Determine the (x, y) coordinate at the center of the cell enclosing the given text.  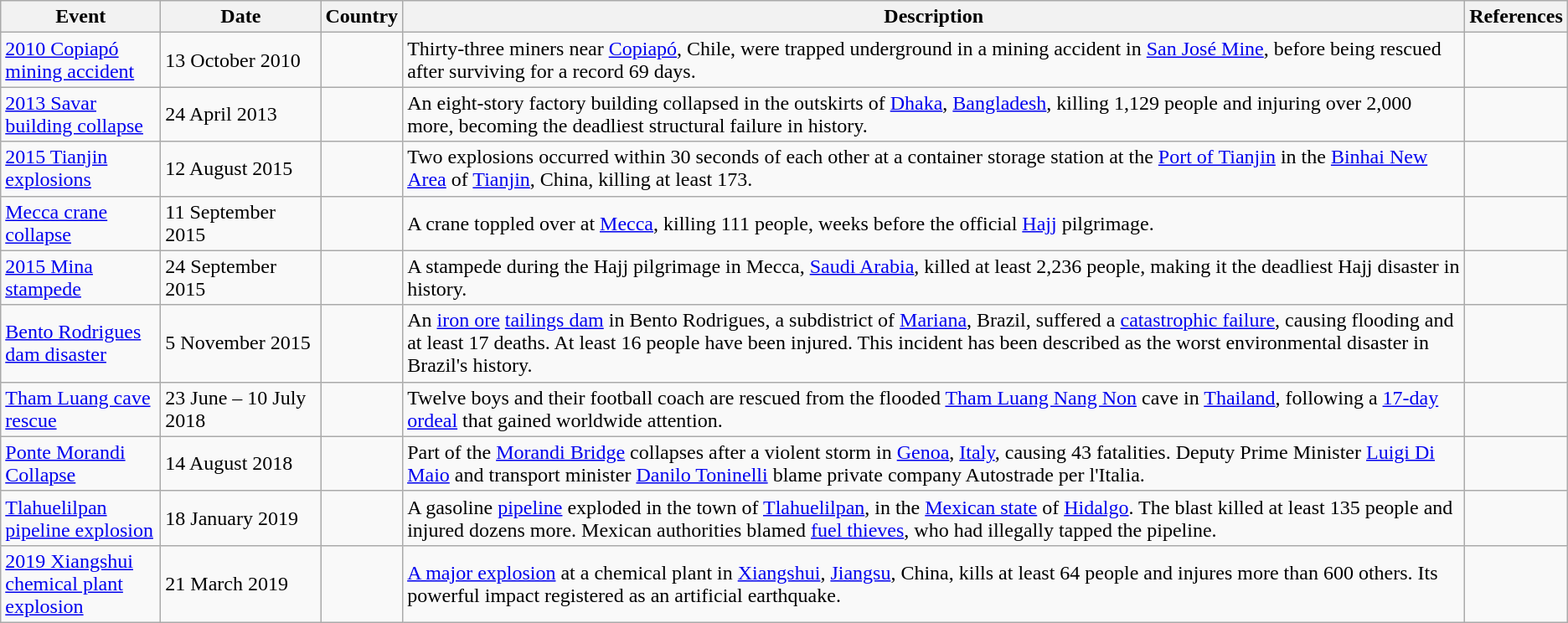
14 August 2018 (241, 464)
24 April 2013 (241, 114)
Ponte Morandi Collapse (80, 464)
2019 Xiangshui chemical plant explosion (80, 584)
24 September 2015 (241, 278)
Description (934, 17)
23 June – 10 July 2018 (241, 409)
2015 Tianjin explosions (80, 169)
18 January 2019 (241, 517)
Tlahuelilpan pipeline explosion (80, 517)
21 March 2019 (241, 584)
Country (362, 17)
Date (241, 17)
Bento Rodrigues dam disaster (80, 343)
2015 Mina stampede (80, 278)
12 August 2015 (241, 169)
2013 Savar building collapse (80, 114)
2010 Copiapó mining accident (80, 60)
Event (80, 17)
A crane toppled over at Mecca, killing 111 people, weeks before the official Hajj pilgrimage. (934, 223)
A stampede during the Hajj pilgrimage in Mecca, Saudi Arabia, killed at least 2,236 people, making it the deadliest Hajj disaster in history. (934, 278)
11 September 2015 (241, 223)
References (1516, 17)
13 October 2010 (241, 60)
5 November 2015 (241, 343)
Tham Luang cave rescue (80, 409)
Mecca crane collapse (80, 223)
